Provide the [x, y] coordinate of the cell's center where the given text is located.  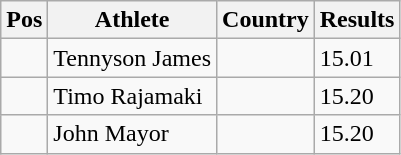
Tennyson James [132, 58]
Country [266, 20]
Timo Rajamaki [132, 96]
Athlete [132, 20]
15.01 [357, 58]
John Mayor [132, 134]
Results [357, 20]
Pos [24, 20]
